Capture the cell that displays the provided text and extract its [x, y] central coordinate. 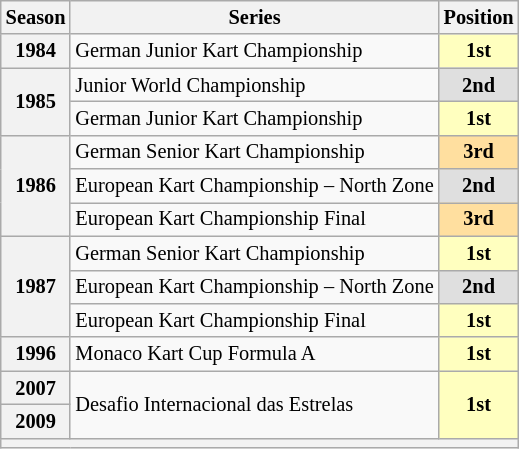
Position [479, 17]
2009 [36, 421]
1985 [36, 102]
1987 [36, 286]
Monaco Kart Cup Formula A [254, 354]
1996 [36, 354]
2007 [36, 388]
Season [36, 17]
1986 [36, 186]
Desafio Internacional das Estrelas [254, 404]
Junior World Championship [254, 85]
1984 [36, 51]
Series [254, 17]
